Provide the (x, y) coordinate of the cell's center where the given text is located.  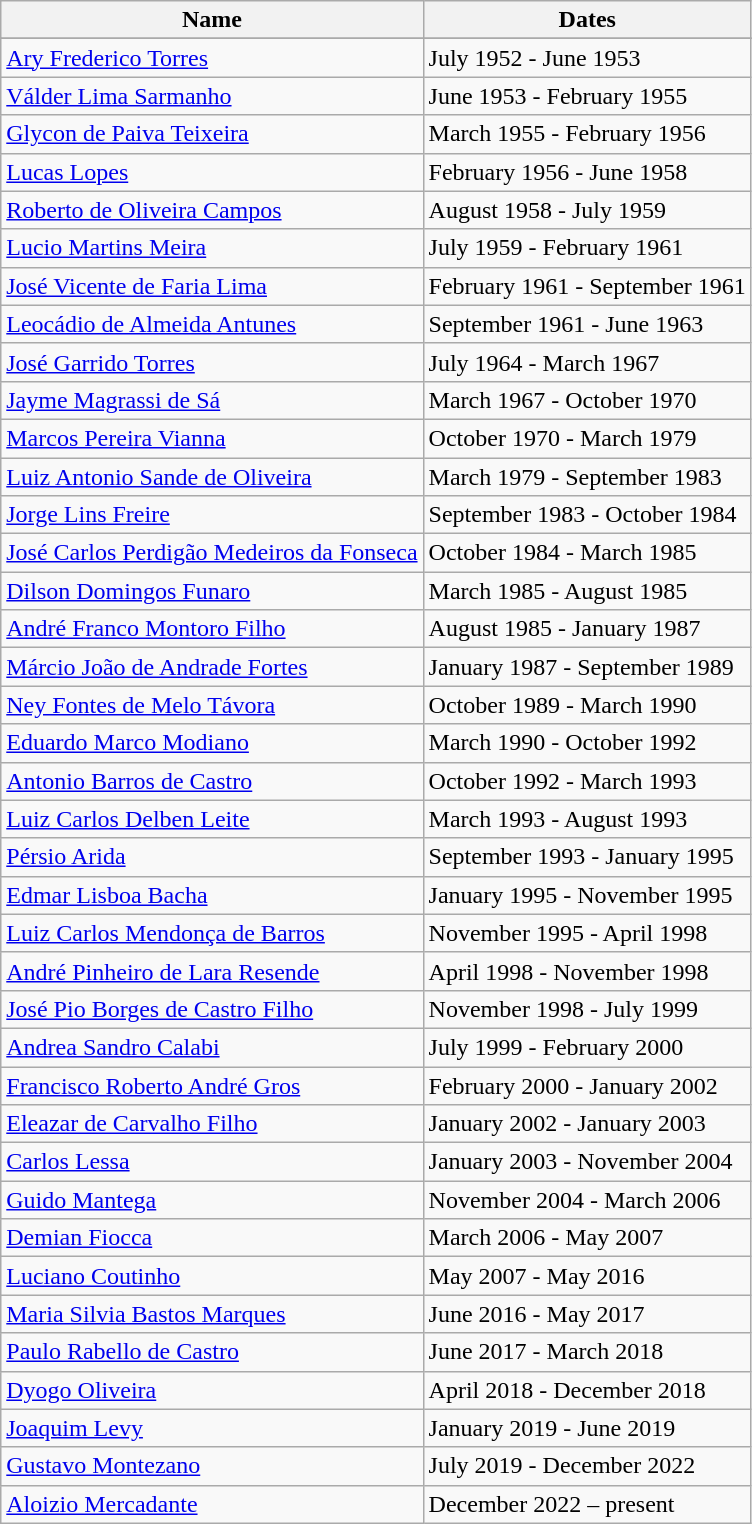
March 2006 - May 2007 (587, 1238)
Márcio João de Andrade Fortes (212, 667)
Marcos Pereira Vianna (212, 438)
January 1995 - November 1995 (587, 895)
November 2004 - March 2006 (587, 1200)
Name (212, 20)
Edmar Lisboa Bacha (212, 895)
Ney Fontes de Melo Távora (212, 705)
January 1987 - September 1989 (587, 667)
Dyogo Oliveira (212, 1390)
July 2019 - December 2022 (587, 1466)
March 1967 - October 1970 (587, 400)
Dates (587, 20)
July 1964 - March 1967 (587, 362)
Luiz Carlos Mendonça de Barros (212, 933)
November 1995 - April 1998 (587, 933)
Roberto de Oliveira Campos (212, 210)
September 1983 - October 1984 (587, 515)
Pérsio Arida (212, 857)
December 2022 – present (587, 1504)
June 2017 - March 2018 (587, 1352)
Válder Lima Sarmanho (212, 96)
January 2003 - November 2004 (587, 1162)
September 1961 - June 1963 (587, 324)
José Carlos Perdigão Medeiros da Fonseca (212, 553)
October 1984 - March 1985 (587, 553)
June 2016 - May 2017 (587, 1314)
November 1998 - July 1999 (587, 1009)
March 1993 - August 1993 (587, 819)
Luiz Antonio Sande de Oliveira (212, 477)
July 1952 - June 1953 (587, 58)
Luiz Carlos Delben Leite (212, 819)
Andrea Sandro Calabi (212, 1047)
José Vicente de Faria Lima (212, 286)
June 1953 - February 1955 (587, 96)
Luciano Coutinho (212, 1276)
Jayme Magrassi de Sá (212, 400)
Maria Silvia Bastos Marques (212, 1314)
Eduardo Marco Modiano (212, 743)
José Garrido Torres (212, 362)
March 1955 - February 1956 (587, 134)
Paulo Rabello de Castro (212, 1352)
Dilson Domingos Funaro (212, 591)
April 1998 - November 1998 (587, 971)
May 2007 - May 2016 (587, 1276)
July 1959 - February 1961 (587, 248)
October 1989 - March 1990 (587, 705)
March 1985 - August 1985 (587, 591)
Francisco Roberto André Gros (212, 1085)
Carlos Lessa (212, 1162)
Demian Fiocca (212, 1238)
José Pio Borges de Castro Filho (212, 1009)
Guido Mantega (212, 1200)
Leocádio de Almeida Antunes (212, 324)
March 1979 - September 1983 (587, 477)
Lucio Martins Meira (212, 248)
André Pinheiro de Lara Resende (212, 971)
January 2002 - January 2003 (587, 1124)
André Franco Montoro Filho (212, 629)
Antonio Barros de Castro (212, 781)
Ary Frederico Torres (212, 58)
Lucas Lopes (212, 172)
September 1993 - January 1995 (587, 857)
July 1999 - February 2000 (587, 1047)
Eleazar de Carvalho Filho (212, 1124)
January 2019 - June 2019 (587, 1428)
October 1970 - March 1979 (587, 438)
Aloizio Mercadante (212, 1504)
August 1958 - July 1959 (587, 210)
February 2000 - January 2002 (587, 1085)
February 1961 - September 1961 (587, 286)
Jorge Lins Freire (212, 515)
March 1990 - October 1992 (587, 743)
Joaquim Levy (212, 1428)
April 2018 - December 2018 (587, 1390)
October 1992 - March 1993 (587, 781)
Gustavo Montezano (212, 1466)
Glycon de Paiva Teixeira (212, 134)
August 1985 - January 1987 (587, 629)
February 1956 - June 1958 (587, 172)
